Provide the (X, Y) coordinate of the cell's center where the given text is located.  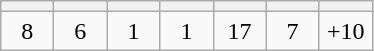
7 (292, 31)
8 (28, 31)
+10 (346, 31)
17 (240, 31)
6 (80, 31)
